Locate the cell with the specified text and output its (X, Y) center coordinate. 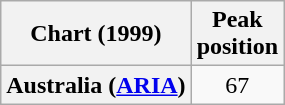
Chart (1999) (96, 34)
Australia (ARIA) (96, 85)
67 (237, 85)
Peakposition (237, 34)
